Provide the [x, y] coordinate of the cell's center where the given text is located.  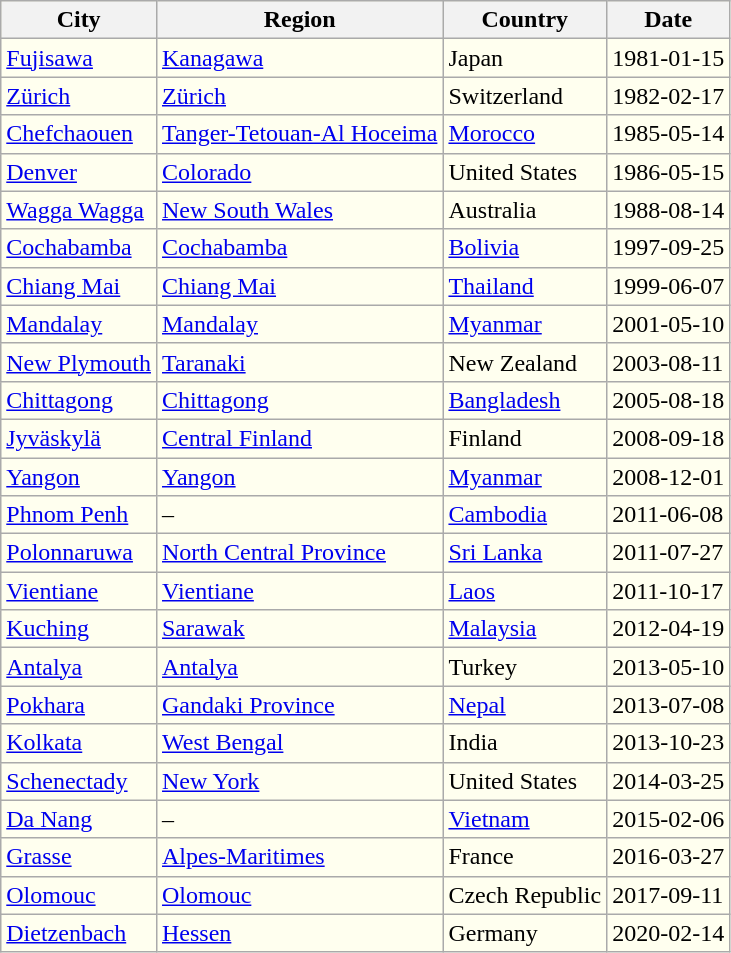
Dietzenbach [79, 933]
Kuching [79, 629]
1985-05-14 [668, 134]
Nepal [525, 705]
Central Finland [299, 438]
Czech Republic [525, 895]
Pokhara [79, 705]
Chefchaouen [79, 134]
West Bengal [299, 743]
2011-06-08 [668, 515]
Colorado [299, 172]
Kolkata [79, 743]
2003-08-11 [668, 362]
Da Nang [79, 819]
Sarawak [299, 629]
Vietnam [525, 819]
Tanger-Tetouan-Al Hoceima [299, 134]
Gandaki Province [299, 705]
2008-09-18 [668, 438]
Fujisawa [79, 58]
1982-02-17 [668, 96]
1988-08-14 [668, 210]
2012-04-19 [668, 629]
1981-01-15 [668, 58]
2013-05-10 [668, 667]
New South Wales [299, 210]
Alpes-Maritimes [299, 857]
Bolivia [525, 248]
2001-05-10 [668, 324]
1999-06-07 [668, 286]
Region [299, 20]
Jyväskylä [79, 438]
2011-07-27 [668, 553]
Turkey [525, 667]
Wagga Wagga [79, 210]
New Plymouth [79, 362]
New York [299, 781]
Grasse [79, 857]
Phnom Penh [79, 515]
France [525, 857]
Bangladesh [525, 400]
2005-08-18 [668, 400]
Finland [525, 438]
Date [668, 20]
2016-03-27 [668, 857]
2020-02-14 [668, 933]
Hessen [299, 933]
2014-03-25 [668, 781]
Malaysia [525, 629]
Kanagawa [299, 58]
2015-02-06 [668, 819]
2008-12-01 [668, 477]
City [79, 20]
1997-09-25 [668, 248]
Germany [525, 933]
2017-09-11 [668, 895]
2011-10-17 [668, 591]
India [525, 743]
Polonnaruwa [79, 553]
2013-07-08 [668, 705]
Schenectady [79, 781]
Cambodia [525, 515]
Denver [79, 172]
Switzerland [525, 96]
Country [525, 20]
Morocco [525, 134]
Sri Lanka [525, 553]
Laos [525, 591]
Taranaki [299, 362]
2013-10-23 [668, 743]
Japan [525, 58]
1986-05-15 [668, 172]
New Zealand [525, 362]
North Central Province [299, 553]
Thailand [525, 286]
Australia [525, 210]
